Determine the [X, Y] coordinate at the center of the cell enclosing the given text.  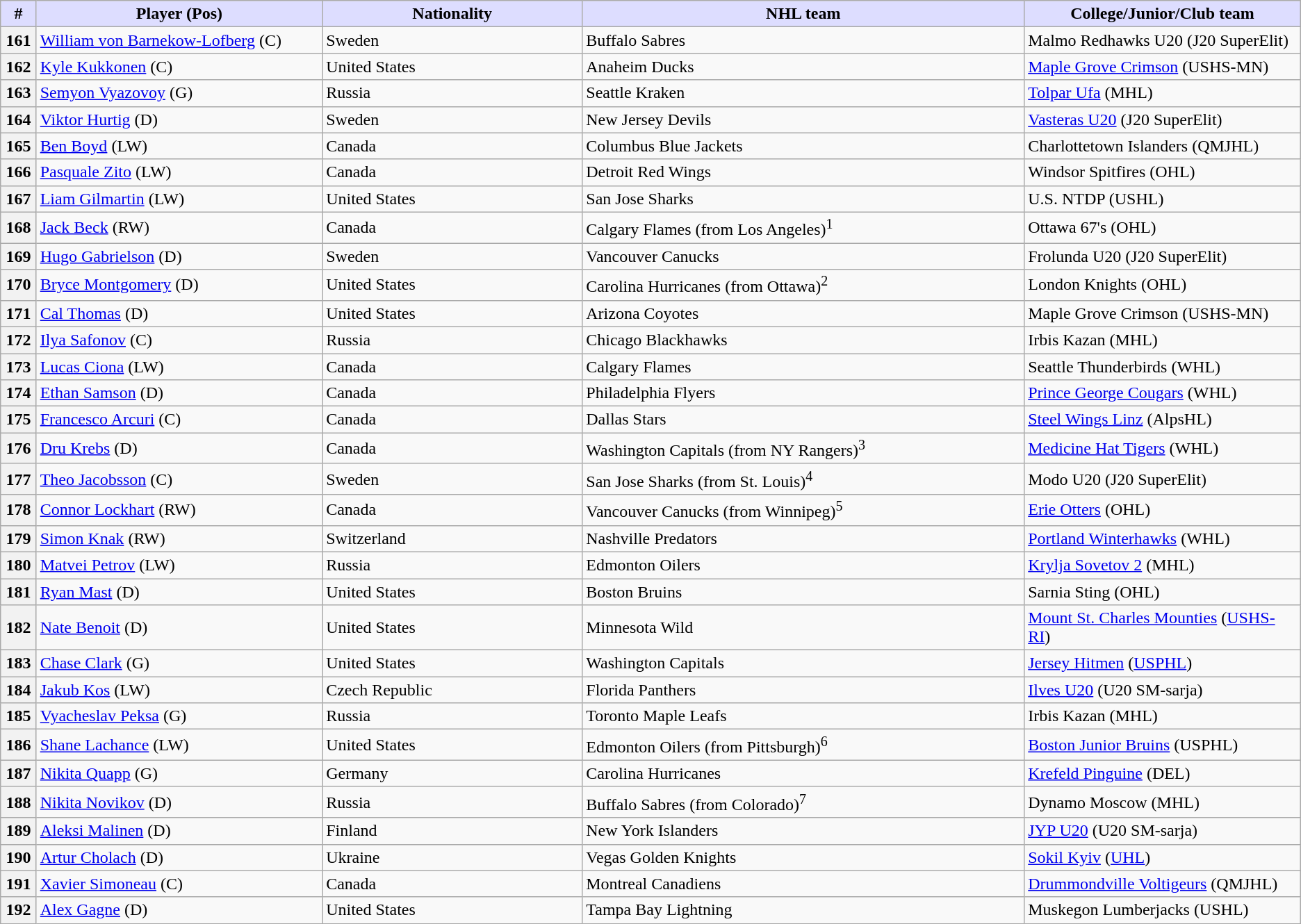
Tampa Bay Lightning [803, 910]
U.S. NTDP (USHL) [1163, 199]
182 [18, 628]
Dru Krebs (D) [179, 449]
Jack Beck (RW) [179, 228]
Medicine Hat Tigers (WHL) [1163, 449]
176 [18, 449]
Viktor Hurtig (D) [179, 119]
Bryce Montgomery (D) [179, 285]
Washington Capitals (from NY Rangers)3 [803, 449]
Frolunda U20 (J20 SuperElit) [1163, 256]
San Jose Sharks [803, 199]
Ryan Mast (D) [179, 592]
Cal Thomas (D) [179, 313]
Washington Capitals [803, 663]
Edmonton Oilers [803, 565]
167 [18, 199]
Edmonton Oilers (from Pittsburgh)6 [803, 745]
Dallas Stars [803, 420]
169 [18, 256]
William von Barnekow-Lofberg (C) [179, 40]
Shane Lachance (LW) [179, 745]
Ukraine [452, 857]
171 [18, 313]
Calgary Flames [803, 367]
185 [18, 716]
Nashville Predators [803, 538]
172 [18, 340]
New Jersey Devils [803, 119]
Buffalo Sabres [803, 40]
Chase Clark (G) [179, 663]
Player (Pos) [179, 14]
Nikita Quapp (G) [179, 773]
Germany [452, 773]
183 [18, 663]
188 [18, 802]
Ilya Safonov (C) [179, 340]
Anaheim Ducks [803, 67]
Jersey Hitmen (USPHL) [1163, 663]
189 [18, 831]
Finland [452, 831]
Boston Junior Bruins (USPHL) [1163, 745]
175 [18, 420]
184 [18, 690]
Charlottetown Islanders (QMJHL) [1163, 146]
165 [18, 146]
Nikita Novikov (D) [179, 802]
Windsor Spitfires (OHL) [1163, 172]
Minnesota Wild [803, 628]
Krylja Sovetov 2 (MHL) [1163, 565]
181 [18, 592]
178 [18, 510]
Semyon Vyazovoy (G) [179, 93]
Hugo Gabrielson (D) [179, 256]
Detroit Red Wings [803, 172]
Tolpar Ufa (MHL) [1163, 93]
Vegas Golden Knights [803, 857]
Simon Knak (RW) [179, 538]
NHL team [803, 14]
170 [18, 285]
180 [18, 565]
177 [18, 479]
Vancouver Canucks (from Winnipeg)5 [803, 510]
Xavier Simoneau (C) [179, 884]
Drummondville Voltigeurs (QMJHL) [1163, 884]
166 [18, 172]
162 [18, 67]
187 [18, 773]
Ethan Samson (D) [179, 393]
# [18, 14]
Ben Boyd (LW) [179, 146]
Krefeld Pinguine (DEL) [1163, 773]
London Knights (OHL) [1163, 285]
Liam Gilmartin (LW) [179, 199]
Modo U20 (J20 SuperElit) [1163, 479]
Pasquale Zito (LW) [179, 172]
Boston Bruins [803, 592]
Nate Benoit (D) [179, 628]
Carolina Hurricanes (from Ottawa)2 [803, 285]
Francesco Arcuri (C) [179, 420]
Alex Gagne (D) [179, 910]
190 [18, 857]
Mount St. Charles Mounties (USHS-RI) [1163, 628]
186 [18, 745]
Sokil Kyiv (UHL) [1163, 857]
College/Junior/Club team [1163, 14]
Vancouver Canucks [803, 256]
161 [18, 40]
Portland Winterhawks (WHL) [1163, 538]
Matvei Petrov (LW) [179, 565]
Chicago Blackhawks [803, 340]
Czech Republic [452, 690]
Malmo Redhawks U20 (J20 SuperElit) [1163, 40]
Kyle Kukkonen (C) [179, 67]
New York Islanders [803, 831]
Connor Lockhart (RW) [179, 510]
179 [18, 538]
Steel Wings Linz (AlpsHL) [1163, 420]
173 [18, 367]
Jakub Kos (LW) [179, 690]
Vyacheslav Peksa (G) [179, 716]
Prince George Cougars (WHL) [1163, 393]
191 [18, 884]
164 [18, 119]
Carolina Hurricanes [803, 773]
Artur Cholach (D) [179, 857]
Dynamo Moscow (MHL) [1163, 802]
Switzerland [452, 538]
Ottawa 67's (OHL) [1163, 228]
Florida Panthers [803, 690]
Lucas Ciona (LW) [179, 367]
168 [18, 228]
163 [18, 93]
Seattle Thunderbirds (WHL) [1163, 367]
Philadelphia Flyers [803, 393]
JYP U20 (U20 SM-sarja) [1163, 831]
Nationality [452, 14]
Erie Otters (OHL) [1163, 510]
Muskegon Lumberjacks (USHL) [1163, 910]
192 [18, 910]
Columbus Blue Jackets [803, 146]
Calgary Flames (from Los Angeles)1 [803, 228]
Seattle Kraken [803, 93]
Toronto Maple Leafs [803, 716]
Aleksi Malinen (D) [179, 831]
San Jose Sharks (from St. Louis)4 [803, 479]
Theo Jacobsson (C) [179, 479]
Arizona Coyotes [803, 313]
Montreal Canadiens [803, 884]
Ilves U20 (U20 SM-sarja) [1163, 690]
174 [18, 393]
Vasteras U20 (J20 SuperElit) [1163, 119]
Sarnia Sting (OHL) [1163, 592]
Buffalo Sabres (from Colorado)7 [803, 802]
